For the text-containing cell, return its midpoint in (X, Y) coordinate format. 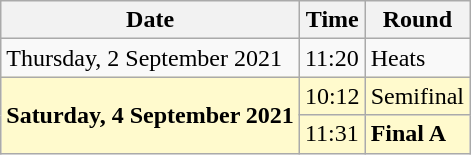
Time (332, 20)
Thursday, 2 September 2021 (150, 58)
11:20 (332, 58)
Saturday, 4 September 2021 (150, 115)
Semifinal (417, 96)
Final A (417, 134)
Heats (417, 58)
10:12 (332, 96)
11:31 (332, 134)
Date (150, 20)
Round (417, 20)
